Return the [x, y] coordinate for the center point of the cell that contains the specified text.  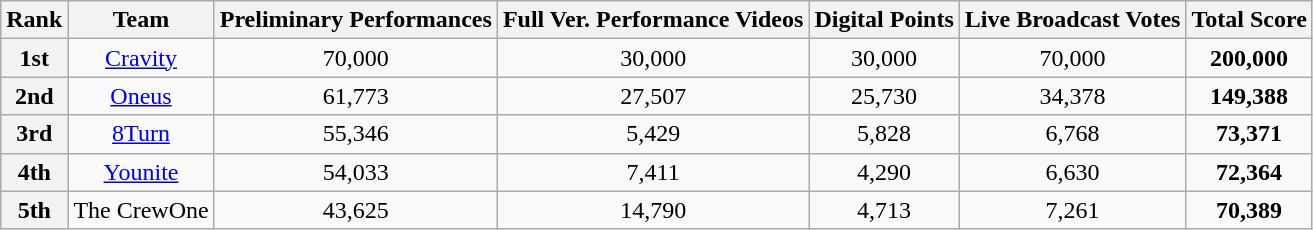
54,033 [356, 172]
4,713 [884, 210]
Digital Points [884, 20]
Oneus [141, 96]
70,389 [1249, 210]
149,388 [1249, 96]
7,411 [652, 172]
8Turn [141, 134]
43,625 [356, 210]
Rank [34, 20]
6,630 [1072, 172]
Live Broadcast Votes [1072, 20]
6,768 [1072, 134]
Full Ver. Performance Videos [652, 20]
7,261 [1072, 210]
Cravity [141, 58]
Younite [141, 172]
5th [34, 210]
73,371 [1249, 134]
200,000 [1249, 58]
Team [141, 20]
5,828 [884, 134]
1st [34, 58]
27,507 [652, 96]
4,290 [884, 172]
3rd [34, 134]
72,364 [1249, 172]
2nd [34, 96]
55,346 [356, 134]
14,790 [652, 210]
25,730 [884, 96]
Preliminary Performances [356, 20]
4th [34, 172]
The CrewOne [141, 210]
Total Score [1249, 20]
61,773 [356, 96]
34,378 [1072, 96]
5,429 [652, 134]
